For the text-containing cell, return its midpoint in [x, y] coordinate format. 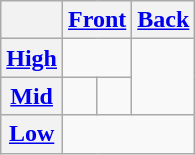
Back [164, 20]
Mid [32, 96]
Front [98, 20]
High [32, 58]
Low [32, 134]
